Output the (X, Y) coordinate of the center of the cell containing the given text.  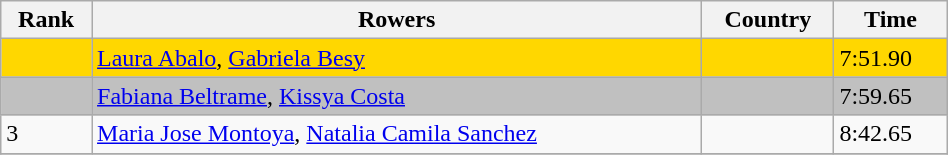
Maria Jose Montoya, Natalia Camila Sanchez (397, 134)
7:59.65 (890, 96)
Rank (46, 20)
Time (890, 20)
3 (46, 134)
Laura Abalo, Gabriela Besy (397, 58)
Country (768, 20)
8:42.65 (890, 134)
Fabiana Beltrame, Kissya Costa (397, 96)
Rowers (397, 20)
7:51.90 (890, 58)
